Identify which cell holds the provided text, then report its [x, y] central coordinate. 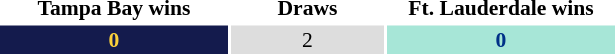
2 [308, 40]
